Find where the given text appears and provide that cell's center as (x, y) coordinate. 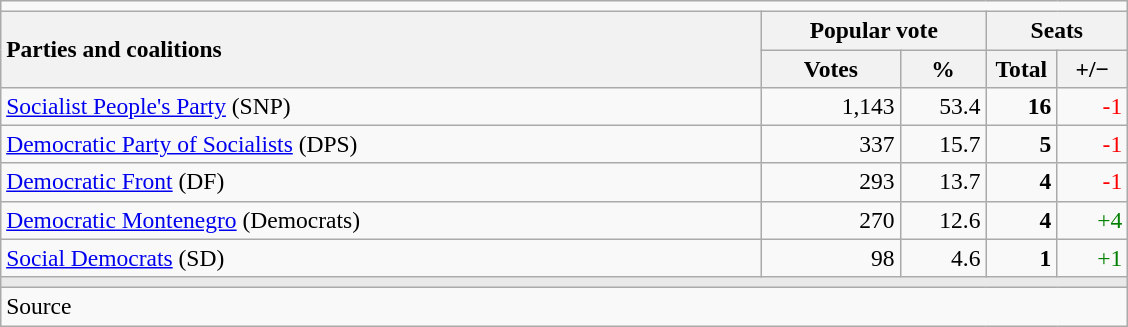
293 (831, 182)
15.7 (943, 144)
1 (1022, 258)
+/− (1092, 68)
98 (831, 258)
Popular vote (874, 30)
4.6 (943, 258)
Votes (831, 68)
5 (1022, 144)
Democratic Party of Socialists (DPS) (382, 144)
+4 (1092, 220)
12.6 (943, 220)
337 (831, 144)
% (943, 68)
1,143 (831, 106)
270 (831, 220)
Democratic Front (DF) (382, 182)
13.7 (943, 182)
16 (1022, 106)
Source (564, 306)
53.4 (943, 106)
Seats (1057, 30)
+1 (1092, 258)
Social Democrats (SD) (382, 258)
Socialist People's Party (SNP) (382, 106)
Parties and coalitions (382, 49)
Total (1022, 68)
Democratic Montenegro (Democrats) (382, 220)
